Identify which cell holds the provided text, then report its [X, Y] central coordinate. 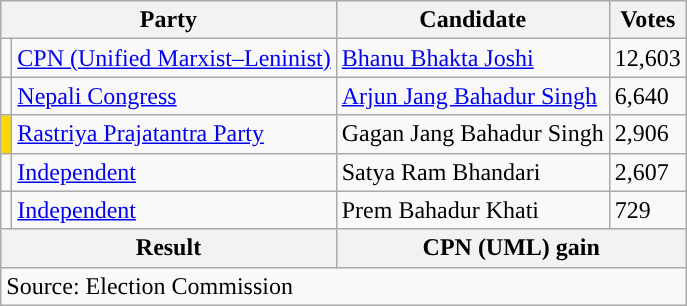
12,603 [648, 58]
Nepali Congress [174, 96]
2,906 [648, 134]
Arjun Jang Bahadur Singh [472, 96]
729 [648, 210]
Party [168, 20]
6,640 [648, 96]
CPN (Unified Marxist–Leninist) [174, 58]
Prem Bahadur Khati [472, 210]
CPN (UML) gain [511, 248]
Gagan Jang Bahadur Singh [472, 134]
Votes [648, 20]
Candidate [472, 20]
Rastriya Prajatantra Party [174, 134]
Bhanu Bhakta Joshi [472, 58]
Result [168, 248]
Satya Ram Bhandari [472, 172]
2,607 [648, 172]
Source: Election Commission [344, 286]
